For the text-containing cell, return its midpoint in [x, y] coordinate format. 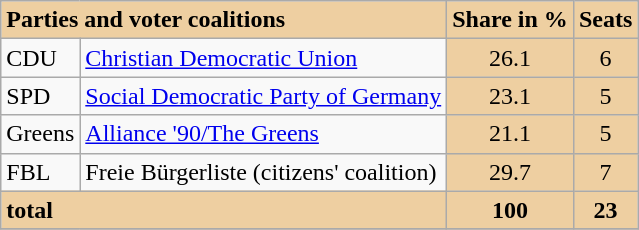
100 [510, 210]
SPD [40, 96]
6 [605, 58]
Greens [40, 134]
23 [605, 210]
Parties and voter coalitions [224, 20]
Social Democratic Party of Germany [264, 96]
26.1 [510, 58]
7 [605, 172]
Christian Democratic Union [264, 58]
Alliance '90/The Greens [264, 134]
23.1 [510, 96]
Freie Bürgerliste (citizens' coalition) [264, 172]
FBL [40, 172]
21.1 [510, 134]
29.7 [510, 172]
total [224, 210]
CDU [40, 58]
Seats [605, 20]
Share in % [510, 20]
